Pinpoint the cell where the given text exists, returning its (X, Y) midpoint coordinate. 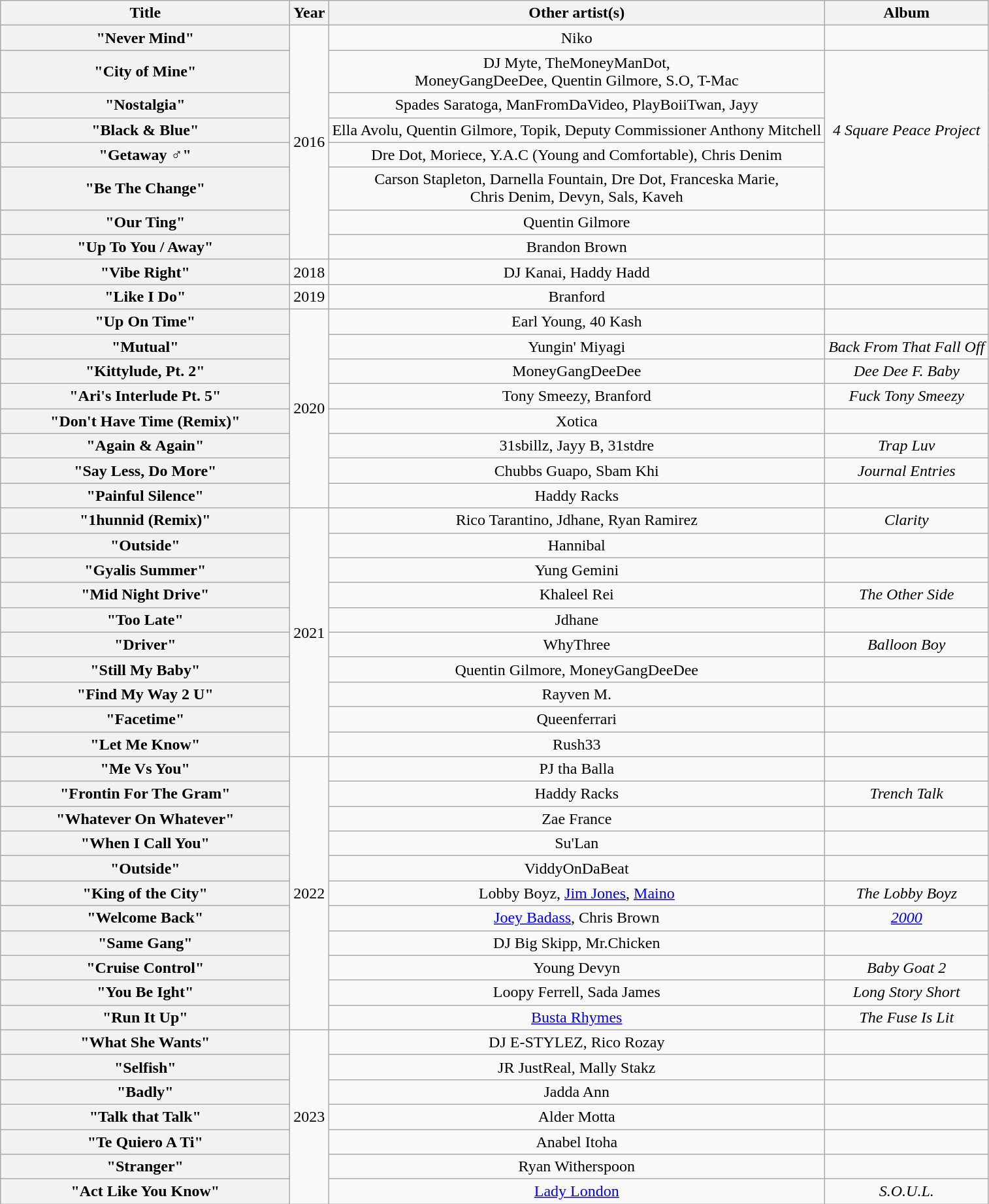
The Lobby Boyz (907, 893)
Yung Gemini (577, 570)
4 Square Peace Project (907, 130)
Chubbs Guapo, Sbam Khi (577, 471)
Niko (577, 38)
2016 (310, 142)
Dre Dot, Moriece, Y.A.C (Young and Comfortable), Chris Denim (577, 155)
Ryan Witherspoon (577, 1167)
Anabel Itoha (577, 1142)
Xotica (577, 421)
Carson Stapleton, Darnella Fountain, Dre Dot, Franceska Marie, Chris Denim, Devyn, Sals, Kaveh (577, 188)
"Whatever On Whatever" (145, 819)
Clarity (907, 520)
Title (145, 13)
Hannibal (577, 545)
Other artist(s) (577, 13)
2023 (310, 1117)
"Don't Have Time (Remix)" (145, 421)
"Mid Night Drive" (145, 595)
"Badly" (145, 1092)
Lady London (577, 1192)
2022 (310, 893)
"Frontin For The Gram" (145, 794)
2020 (310, 408)
"Let Me Know" (145, 744)
"Selfish" (145, 1067)
Queenferrari (577, 719)
Busta Rhymes (577, 1017)
MoneyGangDeeDee (577, 372)
"Up To You / Away" (145, 247)
"Black & Blue" (145, 130)
31sbillz, Jayy B, 31stdre (577, 446)
2021 (310, 632)
2019 (310, 296)
The Fuse Is Lit (907, 1017)
The Other Side (907, 595)
Fuck Tony Smeezy (907, 396)
PJ tha Balla (577, 769)
"Say Less, Do More" (145, 471)
"Mutual" (145, 347)
S.O.U.L. (907, 1192)
"Like I Do" (145, 296)
DJ Big Skipp, Mr.Chicken (577, 943)
Zae France (577, 819)
Young Devyn (577, 968)
Yungin' Miyagi (577, 347)
DJ Myte, TheMoneyManDot, MoneyGangDeeDee, Quentin Gilmore, S.O, T-Mac (577, 72)
DJ E-STYLEZ, Rico Rozay (577, 1042)
"Never Mind" (145, 38)
"Too Late" (145, 620)
Trench Talk (907, 794)
ViddyOnDaBeat (577, 868)
Jdhane (577, 620)
"Facetime" (145, 719)
Album (907, 13)
"Gyalis Summer" (145, 570)
Baby Goat 2 (907, 968)
"Getaway ♂" (145, 155)
"When I Call You" (145, 844)
"Me Vs You" (145, 769)
Su'Lan (577, 844)
Long Story Short (907, 992)
Journal Entries (907, 471)
"Welcome Back" (145, 918)
Rush33 (577, 744)
Earl Young, 40 Kash (577, 321)
"Same Gang" (145, 943)
"Vibe Right" (145, 272)
"You Be Ight" (145, 992)
"Our Ting" (145, 222)
Spades Saratoga, ManFromDaVideo, PlayBoiiTwan, Jayy (577, 105)
"Find My Way 2 U" (145, 694)
2000 (907, 918)
"City of Mine" (145, 72)
Alder Motta (577, 1117)
"Te Quiero A Ti" (145, 1142)
Back From That Fall Off (907, 347)
"Ari's Interlude Pt. 5" (145, 396)
Lobby Boyz, Jim Jones, Maino (577, 893)
Tony Smeezy, Branford (577, 396)
Quentin Gilmore, MoneyGangDeeDee (577, 669)
Brandon Brown (577, 247)
"Up On Time" (145, 321)
"Be The Change" (145, 188)
"Driver" (145, 644)
Loopy Ferrell, Sada James (577, 992)
Joey Badass, Chris Brown (577, 918)
DJ Kanai, Haddy Hadd (577, 272)
Dee Dee F. Baby (907, 372)
Trap Luv (907, 446)
"Nostalgia" (145, 105)
"King of the City" (145, 893)
Quentin Gilmore (577, 222)
2018 (310, 272)
"Act Like You Know" (145, 1192)
Branford (577, 296)
"1hunnid (Remix)" (145, 520)
"Cruise Control" (145, 968)
Year (310, 13)
"Talk that Talk" (145, 1117)
Ella Avolu, Quentin Gilmore, Topik, Deputy Commissioner Anthony Mitchell (577, 130)
Rico Tarantino, Jdhane, Ryan Ramirez (577, 520)
Jadda Ann (577, 1092)
"Stranger" (145, 1167)
Balloon Boy (907, 644)
WhyThree (577, 644)
"Again & Again" (145, 446)
"Still My Baby" (145, 669)
"Painful Silence" (145, 496)
Khaleel Rei (577, 595)
"Kittylude, Pt. 2" (145, 372)
Rayven M. (577, 694)
"Run It Up" (145, 1017)
JR JustReal, Mally Stakz (577, 1067)
"What She Wants" (145, 1042)
